Pinpoint the cell where the given text exists, returning its (X, Y) midpoint coordinate. 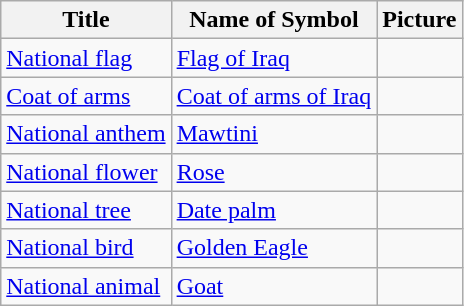
Title (86, 20)
National anthem (86, 134)
Picture (420, 20)
Golden Eagle (274, 248)
Mawtini (274, 134)
Goat (274, 286)
Coat of arms (86, 96)
National animal (86, 286)
Coat of arms of Iraq (274, 96)
Rose (274, 172)
National flower (86, 172)
National bird (86, 248)
Name of Symbol (274, 20)
National tree (86, 210)
National flag (86, 58)
Date palm (274, 210)
Flag of Iraq (274, 58)
